Locate the cell with the specified text and output its (X, Y) center coordinate. 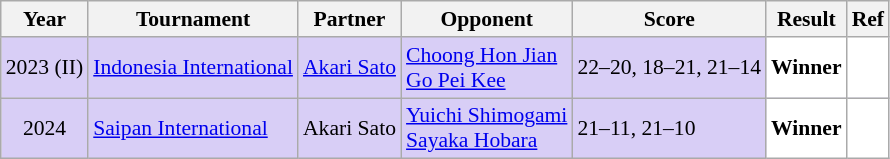
Score (669, 19)
Result (806, 19)
Tournament (193, 19)
22–20, 18–21, 21–14 (669, 68)
Choong Hon Jian Go Pei Kee (486, 68)
Opponent (486, 19)
Indonesia International (193, 68)
2023 (II) (44, 68)
Partner (350, 19)
Ref (868, 19)
Year (44, 19)
21–11, 21–10 (669, 128)
2024 (44, 128)
Yuichi Shimogami Sayaka Hobara (486, 128)
Saipan International (193, 128)
